Scan for the cell matching the given text and deliver its [X, Y] coordinate at center. 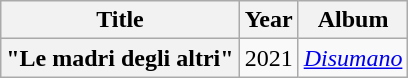
2021 [268, 58]
Album [353, 20]
Disumano [353, 58]
"Le madri degli altri" [120, 58]
Year [268, 20]
Title [120, 20]
